Output the [X, Y] coordinate of the center of the cell containing the given text.  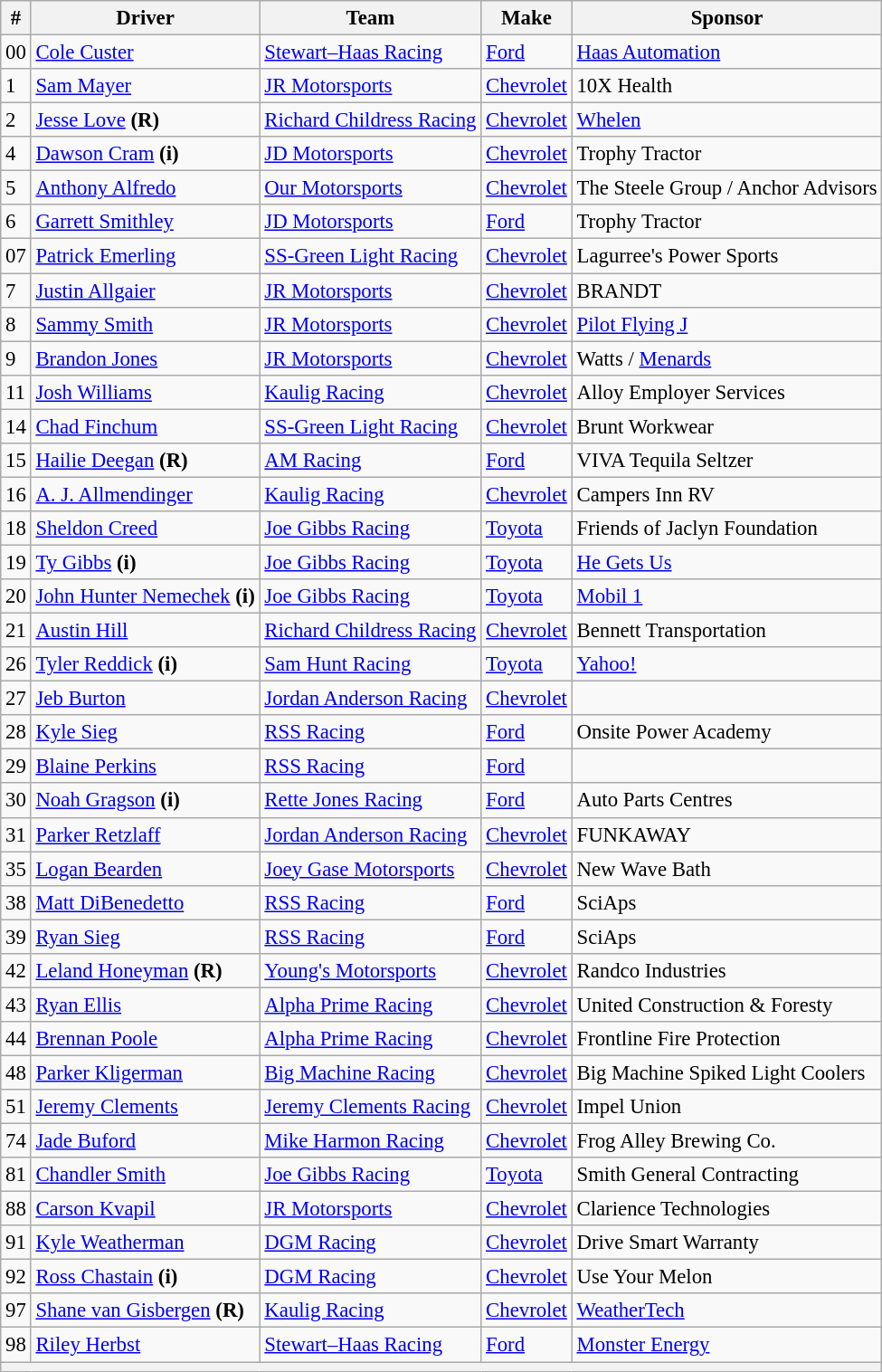
Driver [145, 18]
Sam Hunt Racing [371, 664]
Alloy Employer Services [727, 392]
Mike Harmon Racing [371, 1141]
38 [16, 902]
2 [16, 120]
Haas Automation [727, 52]
6 [16, 222]
Joey Gase Motorsports [371, 869]
WeatherTech [727, 1311]
Rette Jones Racing [371, 801]
Hailie Deegan (R) [145, 461]
Big Machine Spiked Light Coolers [727, 1072]
Frontline Fire Protection [727, 1039]
Bennett Transportation [727, 631]
8 [16, 324]
88 [16, 1209]
Josh Williams [145, 392]
4 [16, 154]
Ryan Ellis [145, 1005]
27 [16, 699]
Jeremy Clements [145, 1107]
Justin Allgaier [145, 291]
Sam Mayer [145, 86]
Friends of Jaclyn Foundation [727, 529]
The Steele Group / Anchor Advisors [727, 188]
Shane van Gisbergen (R) [145, 1311]
VIVA Tequila Seltzer [727, 461]
Auto Parts Centres [727, 801]
Pilot Flying J [727, 324]
Onsite Power Academy [727, 732]
74 [16, 1141]
Jesse Love (R) [145, 120]
Mobil 1 [727, 596]
Brandon Jones [145, 358]
He Gets Us [727, 562]
Jeb Burton [145, 699]
Our Motorsports [371, 188]
Jade Buford [145, 1141]
21 [16, 631]
Carson Kvapil [145, 1209]
39 [16, 937]
Cole Custer [145, 52]
Jeremy Clements Racing [371, 1107]
51 [16, 1107]
Kyle Weatherman [145, 1243]
1 [16, 86]
Logan Bearden [145, 869]
# [16, 18]
Tyler Reddick (i) [145, 664]
35 [16, 869]
Ryan Sieg [145, 937]
Monster Energy [727, 1345]
Blaine Perkins [145, 767]
Patrick Emerling [145, 256]
97 [16, 1311]
Ty Gibbs (i) [145, 562]
31 [16, 834]
Brunt Workwear [727, 426]
92 [16, 1277]
7 [16, 291]
00 [16, 52]
Parker Retzlaff [145, 834]
Make [526, 18]
30 [16, 801]
Yahoo! [727, 664]
BRANDT [727, 291]
New Wave Bath [727, 869]
United Construction & Foresty [727, 1005]
10X Health [727, 86]
Riley Herbst [145, 1345]
15 [16, 461]
AM Racing [371, 461]
14 [16, 426]
26 [16, 664]
Parker Kligerman [145, 1072]
43 [16, 1005]
19 [16, 562]
Lagurree's Power Sports [727, 256]
9 [16, 358]
5 [16, 188]
Team [371, 18]
Use Your Melon [727, 1277]
48 [16, 1072]
81 [16, 1175]
FUNKAWAY [727, 834]
Impel Union [727, 1107]
Brennan Poole [145, 1039]
Dawson Cram (i) [145, 154]
Young's Motorsports [371, 971]
44 [16, 1039]
20 [16, 596]
29 [16, 767]
Chad Finchum [145, 426]
Frog Alley Brewing Co. [727, 1141]
Drive Smart Warranty [727, 1243]
Campers Inn RV [727, 494]
98 [16, 1345]
Matt DiBenedetto [145, 902]
John Hunter Nemechek (i) [145, 596]
Whelen [727, 120]
42 [16, 971]
07 [16, 256]
Watts / Menards [727, 358]
Smith General Contracting [727, 1175]
Noah Gragson (i) [145, 801]
91 [16, 1243]
16 [16, 494]
Clarience Technologies [727, 1209]
18 [16, 529]
Ross Chastain (i) [145, 1277]
Kyle Sieg [145, 732]
Garrett Smithley [145, 222]
Sammy Smith [145, 324]
Austin Hill [145, 631]
Big Machine Racing [371, 1072]
Chandler Smith [145, 1175]
Sponsor [727, 18]
28 [16, 732]
Sheldon Creed [145, 529]
A. J. Allmendinger [145, 494]
Leland Honeyman (R) [145, 971]
11 [16, 392]
Anthony Alfredo [145, 188]
Randco Industries [727, 971]
